Identify which cell holds the provided text, then report its (x, y) central coordinate. 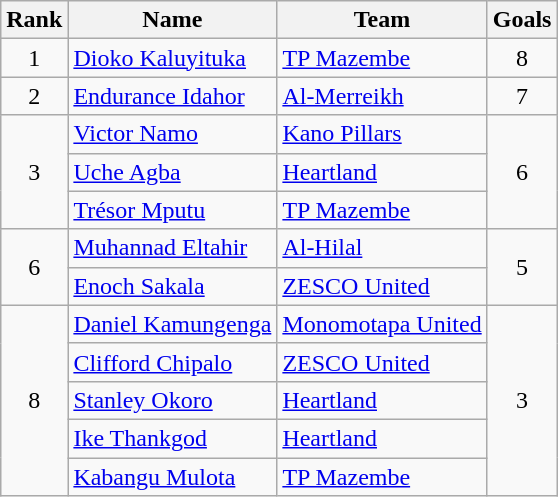
Al-Merreikh (382, 96)
Monomotapa United (382, 324)
Rank (34, 20)
Dioko Kaluyituka (172, 58)
Trésor Mputu (172, 210)
Endurance Idahor (172, 96)
Kabangu Mulota (172, 477)
Kano Pillars (382, 134)
Goals (522, 20)
Ike Thankgod (172, 438)
Team (382, 20)
Enoch Sakala (172, 286)
7 (522, 96)
Muhannad Eltahir (172, 248)
Uche Agba (172, 172)
2 (34, 96)
Victor Namo (172, 134)
1 (34, 58)
Al-Hilal (382, 248)
Daniel Kamungenga (172, 324)
Stanley Okoro (172, 400)
Clifford Chipalo (172, 362)
5 (522, 267)
Name (172, 20)
